Pinpoint the cell where the given text exists, returning its (x, y) midpoint coordinate. 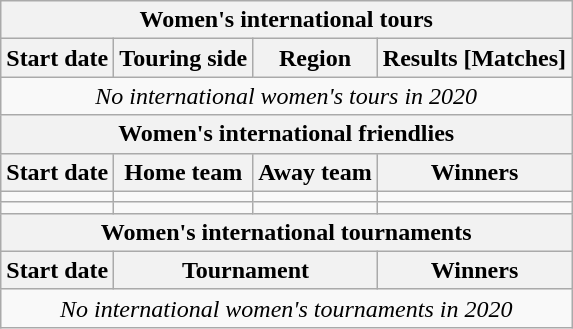
Home team (184, 172)
No international women's tournaments in 2020 (286, 308)
Away team (316, 172)
Touring side (184, 58)
Women's international tournaments (286, 232)
Women's international tours (286, 20)
Tournament (246, 270)
No international women's tours in 2020 (286, 96)
Results [Matches] (474, 58)
Women's international friendlies (286, 134)
Region (316, 58)
